Search for the cell housing the specified text and yield its [x, y] center coordinate. 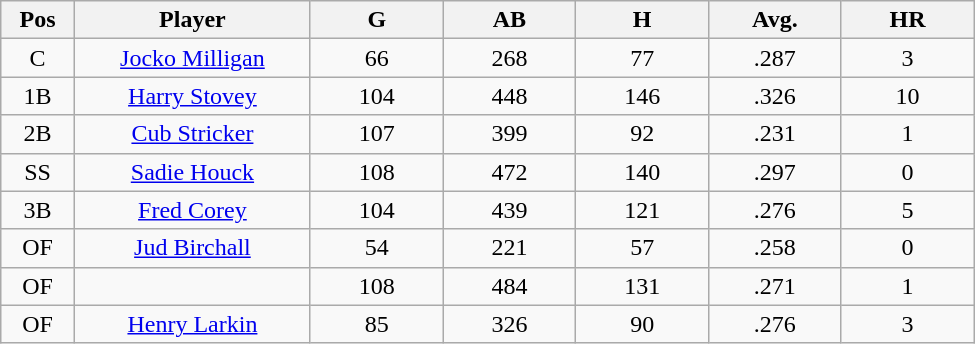
57 [642, 248]
66 [376, 58]
131 [642, 286]
SS [38, 172]
5 [908, 210]
10 [908, 96]
Sadie Houck [192, 172]
326 [510, 324]
.231 [776, 134]
77 [642, 58]
484 [510, 286]
Jud Birchall [192, 248]
Fred Corey [192, 210]
146 [642, 96]
H [642, 20]
C [38, 58]
.271 [776, 286]
Player [192, 20]
Avg. [776, 20]
AB [510, 20]
448 [510, 96]
107 [376, 134]
1B [38, 96]
90 [642, 324]
472 [510, 172]
221 [510, 248]
Pos [38, 20]
Harry Stovey [192, 96]
.326 [776, 96]
.258 [776, 248]
.297 [776, 172]
.287 [776, 58]
3B [38, 210]
85 [376, 324]
54 [376, 248]
439 [510, 210]
G [376, 20]
HR [908, 20]
121 [642, 210]
92 [642, 134]
Jocko Milligan [192, 58]
399 [510, 134]
268 [510, 58]
2B [38, 134]
140 [642, 172]
Henry Larkin [192, 324]
Cub Stricker [192, 134]
